Determine the [X, Y] coordinate at the center of the cell enclosing the given text.  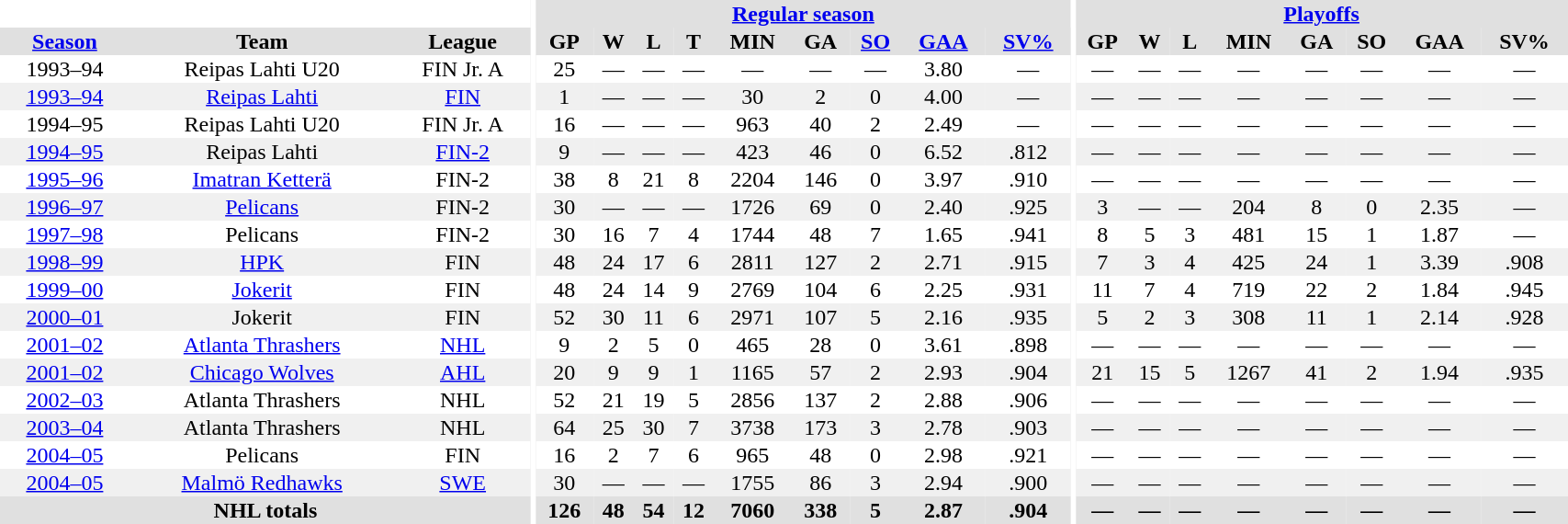
57 [821, 372]
Malmö Redhawks [263, 483]
146 [821, 179]
.915 [1029, 262]
1.65 [942, 234]
1165 [753, 372]
.906 [1029, 400]
HPK [263, 262]
2.78 [942, 427]
86 [821, 483]
.910 [1029, 179]
423 [753, 152]
20 [564, 372]
107 [821, 317]
4.00 [942, 97]
38 [564, 179]
2000–01 [64, 317]
481 [1249, 234]
1.94 [1438, 372]
1.84 [1438, 290]
NHL totals [265, 510]
2971 [753, 317]
SWE [462, 483]
127 [821, 262]
Chicago Wolves [263, 372]
965 [753, 455]
T [694, 41]
3738 [753, 427]
19 [654, 400]
204 [1249, 207]
41 [1317, 372]
2.98 [942, 455]
2.71 [942, 262]
1998–99 [64, 262]
1995–96 [64, 179]
40 [821, 124]
1997–98 [64, 234]
2.49 [942, 124]
465 [753, 345]
2204 [753, 179]
.903 [1029, 427]
1755 [753, 483]
719 [1249, 290]
2.14 [1438, 317]
126 [564, 510]
League [462, 41]
12 [694, 510]
17 [654, 262]
.908 [1525, 262]
.812 [1029, 152]
308 [1249, 317]
1999–00 [64, 290]
.921 [1029, 455]
2769 [753, 290]
1726 [753, 207]
2.40 [942, 207]
2003–04 [64, 427]
2.88 [942, 400]
28 [821, 345]
2811 [753, 262]
AHL [462, 372]
54 [654, 510]
14 [654, 290]
.931 [1029, 290]
.925 [1029, 207]
2.93 [942, 372]
963 [753, 124]
.928 [1525, 317]
1744 [753, 234]
7060 [753, 510]
.900 [1029, 483]
173 [821, 427]
2856 [753, 400]
137 [821, 400]
2.87 [942, 510]
3.39 [1438, 262]
3.80 [942, 69]
Imatran Ketterä [263, 179]
338 [821, 510]
Team [263, 41]
2.25 [942, 290]
2.16 [942, 317]
1.87 [1438, 234]
Regular season [803, 14]
1996–97 [64, 207]
2002–03 [64, 400]
.898 [1029, 345]
22 [1317, 290]
425 [1249, 262]
3.61 [942, 345]
.941 [1029, 234]
.945 [1525, 290]
1267 [1249, 372]
6.52 [942, 152]
2.94 [942, 483]
64 [564, 427]
Playoffs [1322, 14]
69 [821, 207]
3.97 [942, 179]
104 [821, 290]
46 [821, 152]
Season [64, 41]
2.35 [1438, 207]
